Return the [x, y] coordinate for the center point of the cell that contains the specified text.  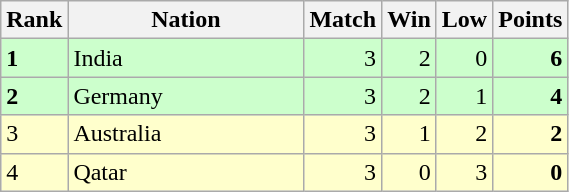
Qatar [186, 172]
Points [530, 20]
Nation [186, 20]
Rank [34, 20]
Win [410, 20]
Australia [186, 134]
India [186, 58]
Low [464, 20]
Germany [186, 96]
Match [343, 20]
6 [530, 58]
